Provide the [X, Y] coordinate of the cell's center where the given text is located.  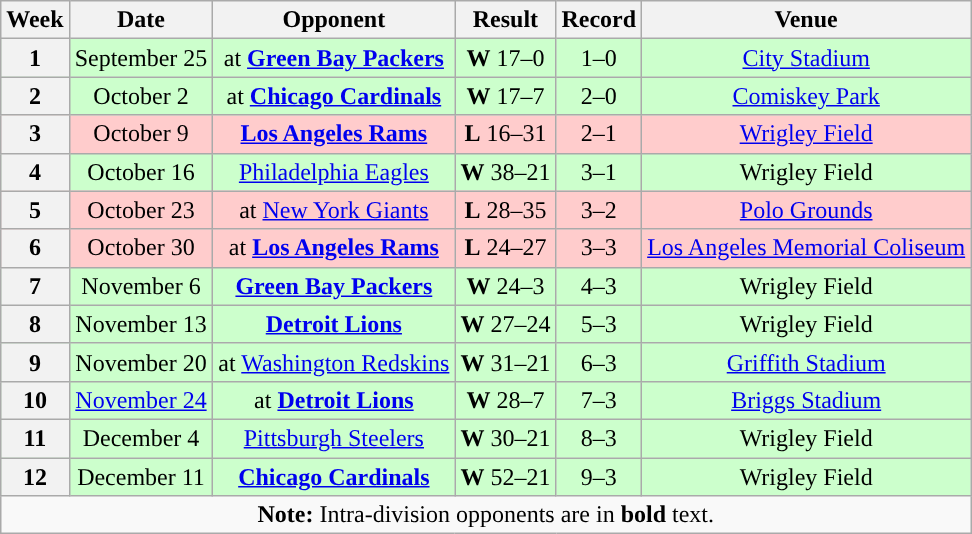
Opponent [334, 20]
at Detroit Lions [334, 400]
City Stadium [806, 58]
Note: Intra-division opponents are in bold text. [486, 515]
L 28–35 [506, 210]
October 9 [141, 134]
October 2 [141, 96]
W 17–0 [506, 58]
8–3 [599, 438]
Los Angeles Memorial Coliseum [806, 248]
4 [35, 172]
8 [35, 324]
9–3 [599, 477]
2 [35, 96]
Polo Grounds [806, 210]
3–1 [599, 172]
L 24–27 [506, 248]
Result [506, 20]
9 [35, 362]
W 38–21 [506, 172]
November 20 [141, 362]
October 30 [141, 248]
1 [35, 58]
4–3 [599, 286]
Briggs Stadium [806, 400]
6–3 [599, 362]
October 23 [141, 210]
Griffith Stadium [806, 362]
at Green Bay Packers [334, 58]
Comiskey Park [806, 96]
at Chicago Cardinals [334, 96]
W 52–21 [506, 477]
Pittsburgh Steelers [334, 438]
November 13 [141, 324]
W 17–7 [506, 96]
12 [35, 477]
Venue [806, 20]
Record [599, 20]
2–0 [599, 96]
December 11 [141, 477]
W 30–21 [506, 438]
W 27–24 [506, 324]
October 16 [141, 172]
at Washington Redskins [334, 362]
at Los Angeles Rams [334, 248]
5 [35, 210]
11 [35, 438]
Chicago Cardinals [334, 477]
7–3 [599, 400]
W 31–21 [506, 362]
3–2 [599, 210]
W 28–7 [506, 400]
10 [35, 400]
November 6 [141, 286]
Week [35, 20]
L 16–31 [506, 134]
Philadelphia Eagles [334, 172]
3 [35, 134]
5–3 [599, 324]
6 [35, 248]
3–3 [599, 248]
November 24 [141, 400]
September 25 [141, 58]
1–0 [599, 58]
Date [141, 20]
at New York Giants [334, 210]
Green Bay Packers [334, 286]
Detroit Lions [334, 324]
7 [35, 286]
Los Angeles Rams [334, 134]
W 24–3 [506, 286]
2–1 [599, 134]
December 4 [141, 438]
